Return [X, Y] of the center of cell containing provided text 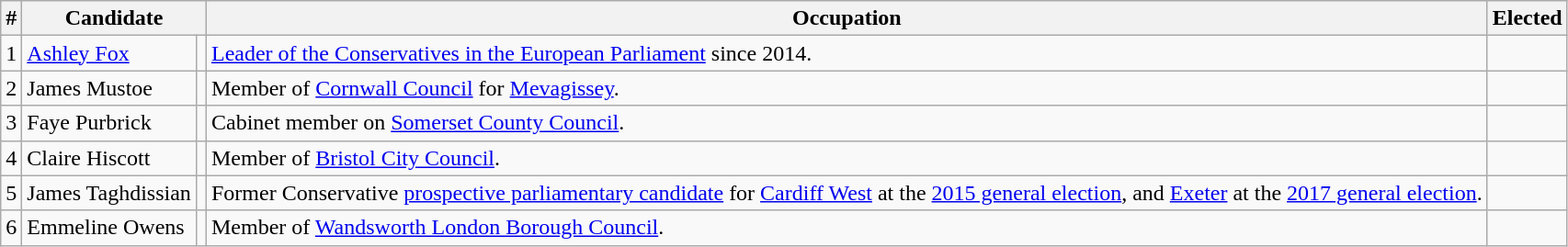
Emmeline Owens [109, 228]
James Mustoe [109, 88]
Occupation [846, 18]
# [11, 18]
2 [11, 88]
Former Conservative prospective parliamentary candidate for Cardiff West at the 2015 general election, and Exeter at the 2017 general election. [846, 193]
3 [11, 123]
1 [11, 53]
5 [11, 193]
Member of Bristol City Council. [846, 158]
Cabinet member on Somerset County Council. [846, 123]
Claire Hiscott [109, 158]
Member of Wandsworth London Borough Council. [846, 228]
4 [11, 158]
Candidate [114, 18]
Leader of the Conservatives in the European Parliament since 2014. [846, 53]
6 [11, 228]
Elected [1528, 18]
James Taghdissian [109, 193]
Faye Purbrick [109, 123]
Ashley Fox [109, 53]
Member of Cornwall Council for Mevagissey. [846, 88]
